From the cell containing the given text, extract its center point as [x, y] coordinate. 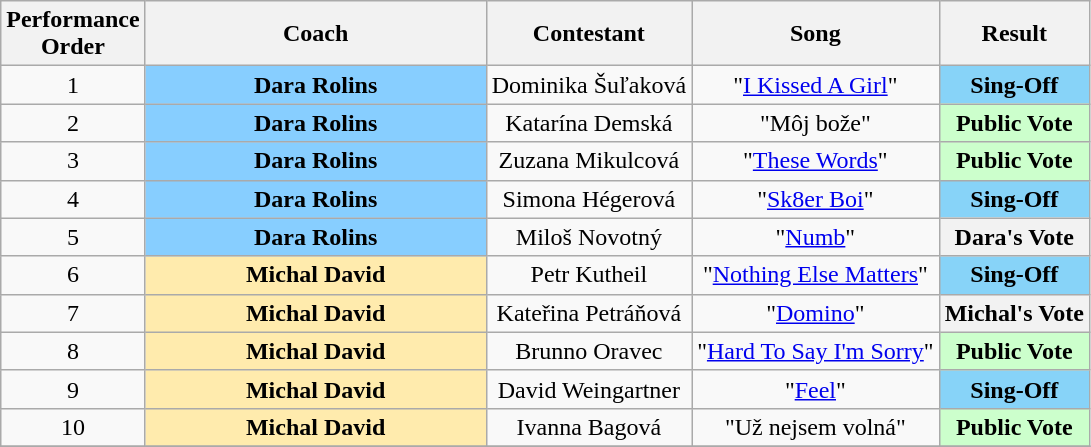
Simona Hégerová [588, 199]
Song [816, 34]
"These Words" [816, 161]
Ivanna Bagová [588, 427]
"Domino" [816, 313]
Dominika Šuľaková [588, 85]
2 [73, 123]
Kateřina Petráňová [588, 313]
"Už nejsem volná" [816, 427]
6 [73, 275]
"I Kissed A Girl" [816, 85]
Michal's Vote [1014, 313]
"Hard To Say I'm Sorry" [816, 351]
"Nothing Else Matters" [816, 275]
"Môj bože" [816, 123]
9 [73, 389]
David Weingartner [588, 389]
10 [73, 427]
8 [73, 351]
5 [73, 237]
Dara's Vote [1014, 237]
7 [73, 313]
3 [73, 161]
"Sk8er Boi" [816, 199]
"Feel" [816, 389]
Miloš Novotný [588, 237]
Coach [316, 34]
1 [73, 85]
Contestant [588, 34]
Brunno Oravec [588, 351]
Petr Kutheil [588, 275]
Zuzana Mikulcová [588, 161]
4 [73, 199]
Katarína Demská [588, 123]
"Numb" [816, 237]
Result [1014, 34]
Performance Order [73, 34]
